Locate the cell with the specified text and output its (x, y) center coordinate. 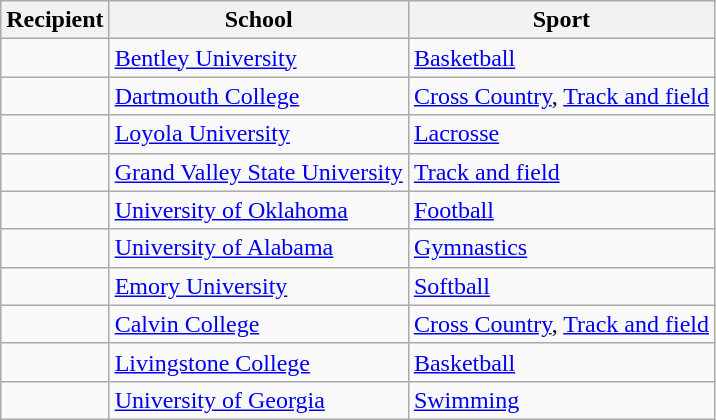
University of Oklahoma (258, 210)
Grand Valley State University (258, 172)
University of Alabama (258, 248)
Lacrosse (561, 134)
Recipient (55, 20)
University of Georgia (258, 400)
School (258, 20)
Gymnastics (561, 248)
Bentley University (258, 58)
Livingstone College (258, 362)
Loyola University (258, 134)
Track and field (561, 172)
Swimming (561, 400)
Calvin College (258, 324)
Softball (561, 286)
Emory University (258, 286)
Football (561, 210)
Sport (561, 20)
Dartmouth College (258, 96)
